Extract the [X, Y] coordinate from the center of the cell holding the provided text.  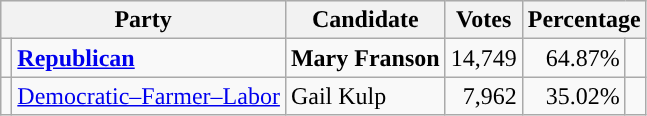
7,962 [484, 96]
Democratic–Farmer–Labor [149, 96]
Mary Franson [365, 58]
64.87% [574, 58]
Votes [484, 20]
14,749 [484, 58]
Percentage [584, 20]
Republican [149, 58]
Party [144, 20]
Candidate [365, 20]
35.02% [574, 96]
Gail Kulp [365, 96]
